Pinpoint the cell where the given text exists, returning its [X, Y] midpoint coordinate. 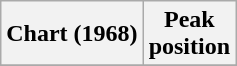
Chart (1968) [72, 34]
Peakposition [189, 34]
